Provide the (X, Y) coordinate of the cell's center where the given text is located.  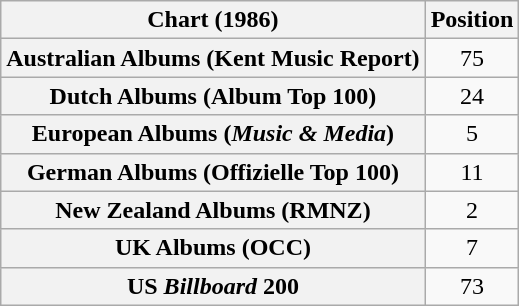
European Albums (Music & Media) (213, 134)
New Zealand Albums (RMNZ) (213, 210)
2 (472, 210)
UK Albums (OCC) (213, 248)
Position (472, 20)
German Albums (Offizielle Top 100) (213, 172)
5 (472, 134)
US Billboard 200 (213, 286)
Australian Albums (Kent Music Report) (213, 58)
11 (472, 172)
Dutch Albums (Album Top 100) (213, 96)
75 (472, 58)
73 (472, 286)
7 (472, 248)
24 (472, 96)
Chart (1986) (213, 20)
